Capture the cell that displays the provided text and extract its (X, Y) central coordinate. 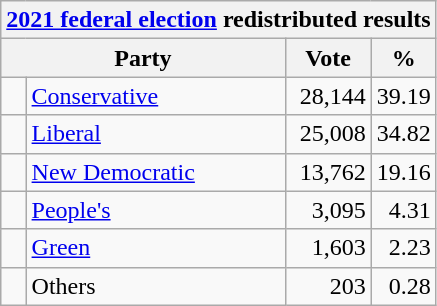
Others (156, 286)
34.82 (404, 134)
4.31 (404, 210)
13,762 (328, 172)
Green (156, 248)
People's (156, 210)
0.28 (404, 286)
28,144 (328, 96)
203 (328, 286)
2.23 (404, 248)
2021 federal election redistributed results (218, 20)
% (404, 58)
Conservative (156, 96)
New Democratic (156, 172)
Party (143, 58)
Vote (328, 58)
25,008 (328, 134)
1,603 (328, 248)
Liberal (156, 134)
39.19 (404, 96)
3,095 (328, 210)
19.16 (404, 172)
